For the text-containing cell, return its midpoint in (X, Y) coordinate format. 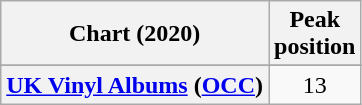
Peakposition (315, 34)
Chart (2020) (135, 34)
UK Vinyl Albums (OCC) (135, 85)
13 (315, 85)
